Extract the [X, Y] coordinate from the center of the cell holding the provided text.  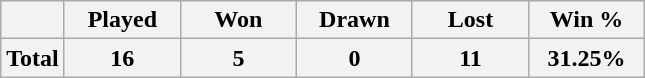
16 [122, 58]
Win % [587, 20]
Won [238, 20]
31.25% [587, 58]
Drawn [354, 20]
Played [122, 20]
5 [238, 58]
0 [354, 58]
Lost [470, 20]
Total [33, 58]
11 [470, 58]
